Extract the (X, Y) coordinate from the center of the cell holding the provided text.  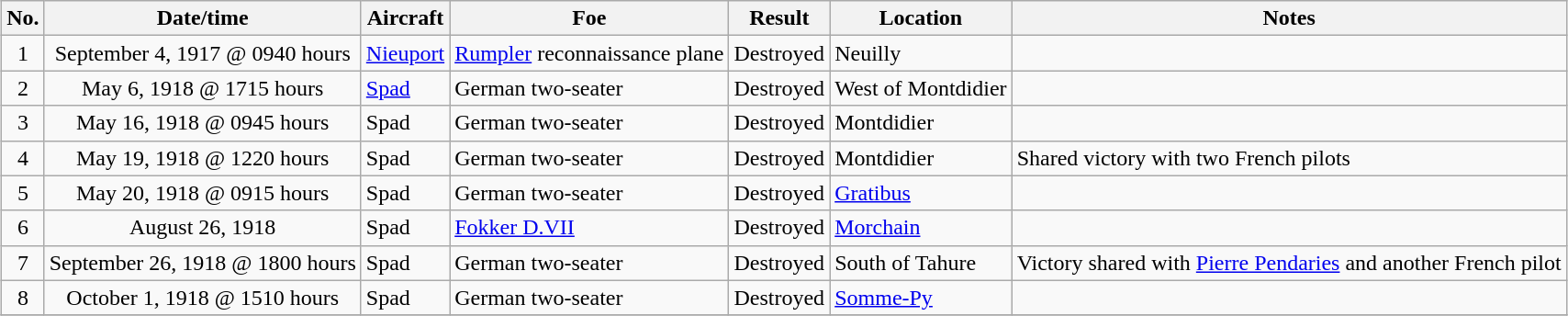
South of Tahure (921, 263)
3 (23, 123)
Date/time (202, 18)
Shared victory with two French pilots (1289, 158)
6 (23, 228)
2 (23, 88)
Result (779, 18)
Morchain (921, 228)
Notes (1289, 18)
August 26, 1918 (202, 228)
8 (23, 298)
Location (921, 18)
4 (23, 158)
September 4, 1917 @ 0940 hours (202, 53)
Victory shared with Pierre Pendaries and another French pilot (1289, 263)
West of Montdidier (921, 88)
Nieuport (405, 53)
Neuilly (921, 53)
Somme-Py (921, 298)
October 1, 1918 @ 1510 hours (202, 298)
Aircraft (405, 18)
May 20, 1918 @ 0915 hours (202, 193)
Rumpler reconnaissance plane (589, 53)
Gratibus (921, 193)
5 (23, 193)
Foe (589, 18)
1 (23, 53)
Fokker D.VII (589, 228)
May 6, 1918 @ 1715 hours (202, 88)
7 (23, 263)
May 16, 1918 @ 0945 hours (202, 123)
September 26, 1918 @ 1800 hours (202, 263)
May 19, 1918 @ 1220 hours (202, 158)
No. (23, 18)
